Extract the (X, Y) coordinate from the center of the cell holding the provided text.  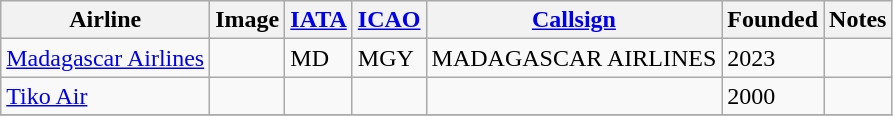
Image (248, 20)
ICAO (389, 20)
MADAGASCAR AIRLINES (574, 58)
IATA (319, 20)
Callsign (574, 20)
2000 (773, 96)
Founded (773, 20)
Notes (858, 20)
Madagascar Airlines (106, 58)
Tiko Air (106, 96)
Airline (106, 20)
MGY (389, 58)
2023 (773, 58)
MD (319, 58)
